Find where the given text appears and provide that cell's center as [x, y] coordinate. 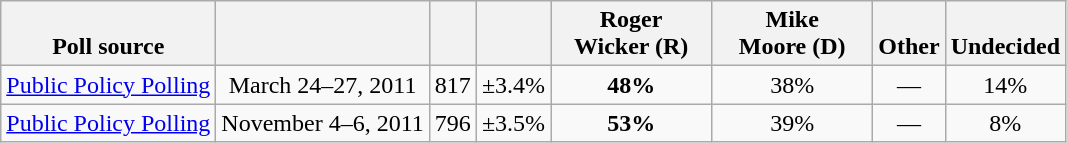
817 [452, 85]
Poll source [108, 34]
8% [1005, 123]
39% [792, 123]
38% [792, 85]
MikeMoore (D) [792, 34]
March 24–27, 2011 [322, 85]
48% [632, 85]
Undecided [1005, 34]
November 4–6, 2011 [322, 123]
RogerWicker (R) [632, 34]
±3.5% [513, 123]
796 [452, 123]
14% [1005, 85]
53% [632, 123]
±3.4% [513, 85]
Other [909, 34]
